Detect which cell encompasses the target text, then output its (X, Y) center coordinate. 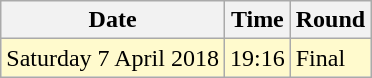
Final (330, 58)
19:16 (257, 58)
Time (257, 20)
Round (330, 20)
Saturday 7 April 2018 (113, 58)
Date (113, 20)
